Scan for the cell matching the given text and deliver its (x, y) coordinate at center. 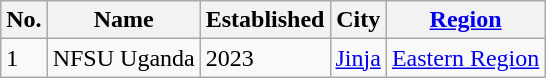
2023 (265, 58)
City (358, 20)
Name (124, 20)
Established (265, 20)
1 (24, 58)
No. (24, 20)
Eastern Region (465, 58)
NFSU Uganda (124, 58)
Jinja (358, 58)
Region (465, 20)
